Output the (X, Y) coordinate of the center of the cell containing the given text.  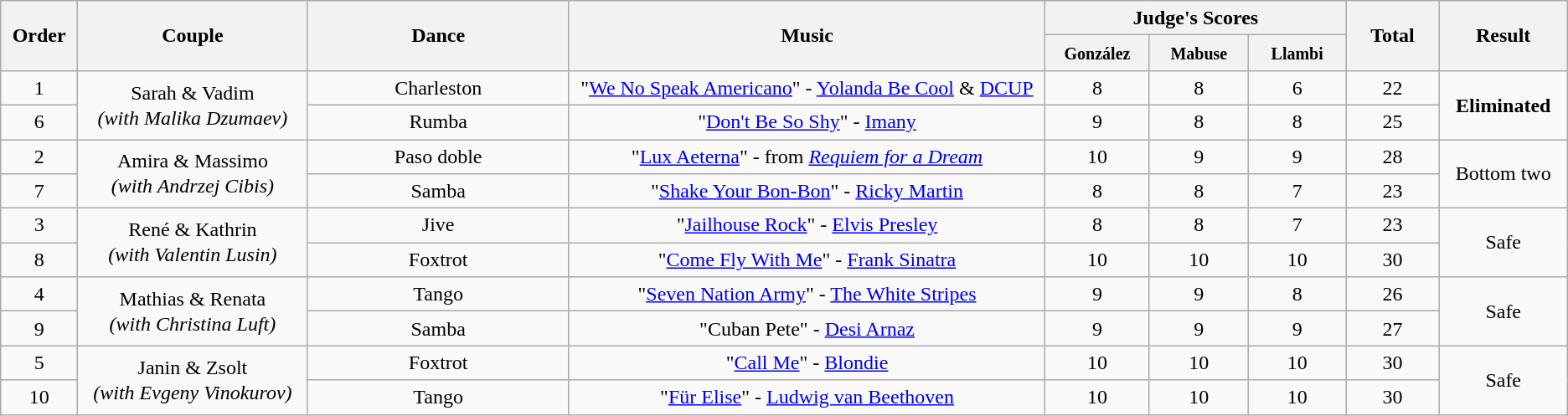
22 (1392, 87)
"Seven Nation Army" - The White Stripes (807, 295)
Couple (193, 36)
Music (807, 36)
28 (1392, 156)
"Shake Your Bon-Bon" - Ricky Martin (807, 191)
2 (39, 156)
"Lux Aeterna" - from Requiem for a Dream (807, 156)
"Jailhouse Rock" - Elvis Presley (807, 226)
Jive (438, 226)
Total (1392, 36)
Dance (438, 36)
Amira & Massimo(with Andrzej Cibis) (193, 173)
"Come Fly With Me" - Frank Sinatra (807, 259)
Mabuse (1199, 54)
Judge's Scores (1196, 18)
Paso doble (438, 156)
"Cuban Pete" - Desi Arnaz (807, 328)
René & Kathrin(with Valentin Lusin) (193, 243)
"Call Me" - Blondie (807, 363)
27 (1392, 328)
Charleston (438, 87)
5 (39, 363)
3 (39, 226)
"We No Speak Americano" - Yolanda Be Cool & DCUP (807, 87)
1 (39, 87)
"Don't Be So Shy" - Imany (807, 122)
Result (1503, 36)
Janin & Zsolt(with Evgeny Vinokurov) (193, 380)
Bottom two (1503, 173)
"Für Elise" - Ludwig van Beethoven (807, 397)
Eliminated (1503, 105)
26 (1392, 295)
Mathias & Renata(with Christina Luft) (193, 311)
4 (39, 295)
Rumba (438, 122)
Llambi (1297, 54)
González (1097, 54)
Sarah & Vadim(with Malika Dzumaev) (193, 105)
25 (1392, 122)
Order (39, 36)
